Return the [X, Y] coordinate for the center point of the cell that contains the specified text.  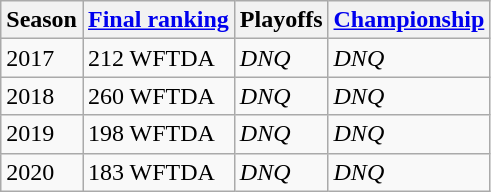
198 WFTDA [158, 134]
260 WFTDA [158, 96]
183 WFTDA [158, 172]
2018 [42, 96]
Final ranking [158, 20]
212 WFTDA [158, 58]
2017 [42, 58]
Season [42, 20]
2020 [42, 172]
2019 [42, 134]
Championship [409, 20]
Playoffs [281, 20]
